Capture the cell that displays the provided text and extract its (x, y) central coordinate. 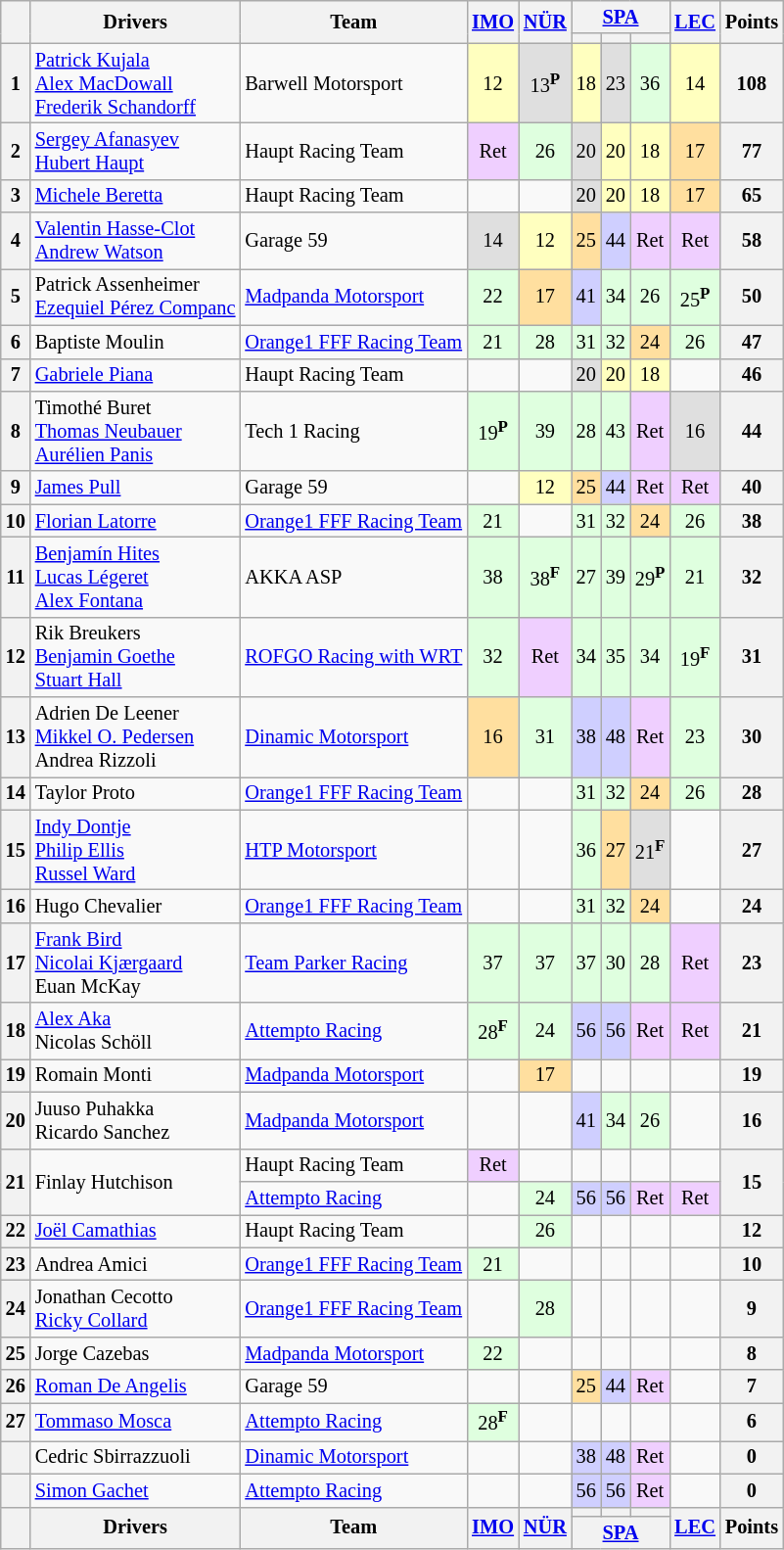
Romain Monti (135, 1075)
Baptiste Moulin (135, 342)
ROFGO Racing with WRT (353, 657)
Gabriele Piana (135, 375)
Michele Beretta (135, 196)
Andrea Amici (135, 1264)
Finlay Hutchison (135, 1181)
Team Parker Racing (353, 963)
19F (695, 657)
11 (16, 577)
Frank Bird Nicolai Kjærgaard Euan McKay (135, 963)
Tommaso Mosca (135, 1422)
Hugo Chevalier (135, 906)
Cedric Sbirrazzuoli (135, 1457)
2 (16, 151)
Jonathan Cecotto Ricky Collard (135, 1308)
Joël Camathias (135, 1231)
Sergey Afanasyev Hubert Haupt (135, 151)
Timothé Buret Thomas Neubauer Aurélien Panis (135, 431)
Juuso Puhakka Ricardo Sanchez (135, 1120)
James Pull (135, 488)
Patrick Assenheimer Ezequiel Pérez Companc (135, 297)
43 (616, 431)
Tech 1 Racing (353, 431)
13 (16, 737)
1 (16, 83)
AKKA ASP (353, 577)
108 (752, 83)
Alex Aka Nicolas Schöll (135, 1031)
38F (545, 577)
25P (695, 297)
65 (752, 196)
Patrick Kujala Alex MacDowall Frederik Schandorff (135, 83)
40 (752, 488)
Rik Breukers Benjamin Goethe Stuart Hall (135, 657)
77 (752, 151)
Simon Gachet (135, 1490)
Jorge Cazebas (135, 1353)
47 (752, 342)
21F (650, 850)
58 (752, 241)
3 (16, 196)
5 (16, 297)
Adrien De Leener Mikkel O. Pedersen Andrea Rizzoli (135, 737)
HTP Motorsport (353, 850)
19P (493, 431)
Florian Latorre (135, 521)
Indy Dontje Philip Ellis Russel Ward (135, 850)
Barwell Motorsport (353, 83)
50 (752, 297)
35 (616, 657)
13P (545, 83)
29P (650, 577)
4 (16, 241)
46 (752, 375)
Valentin Hasse-Clot Andrew Watson (135, 241)
Taylor Proto (135, 793)
Benjamín Hites Lucas Légeret Alex Fontana (135, 577)
Roman De Angelis (135, 1386)
